Capture the cell that displays the provided text and extract its (x, y) central coordinate. 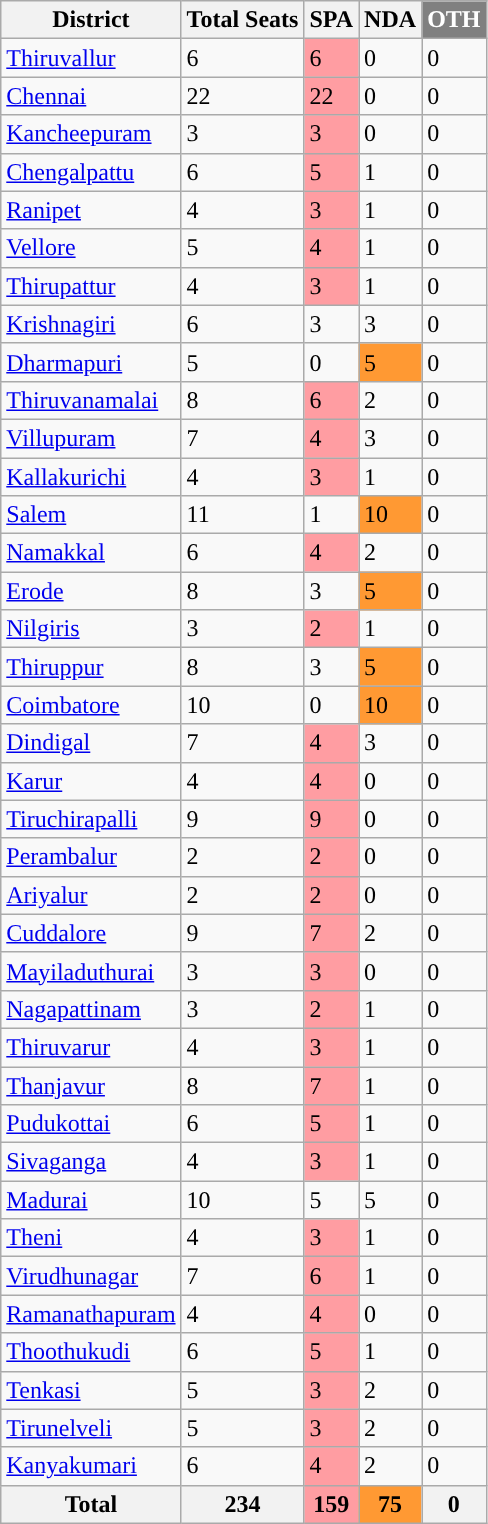
234 (242, 1504)
Salem (91, 515)
Chennai (91, 96)
Sivaganga (91, 1162)
Krishnagiri (91, 324)
Total Seats (242, 20)
OTH (454, 20)
District (91, 20)
Dindigal (91, 743)
Pudukottai (91, 1124)
Thanjavur (91, 1085)
NDA (390, 20)
Dharmapuri (91, 362)
Tiruchirapalli (91, 819)
Ramanathapuram (91, 1314)
Kancheepuram (91, 134)
Kallakurichi (91, 477)
Perambalur (91, 857)
SPA (332, 20)
Coimbatore (91, 705)
Mayiladuthurai (91, 971)
75 (390, 1504)
159 (332, 1504)
Ariyalur (91, 895)
Karur (91, 781)
Thiruvarur (91, 1047)
Tenkasi (91, 1390)
Thoothukudi (91, 1352)
Tirunelveli (91, 1428)
Chengalpattu (91, 172)
Thiruppur (91, 667)
Thiruvanamalai (91, 400)
Nilgiris (91, 629)
Cuddalore (91, 933)
Vellore (91, 248)
Nagapattinam (91, 1009)
Namakkal (91, 553)
Erode (91, 591)
Theni (91, 1238)
Total (91, 1504)
Kanyakumari (91, 1466)
11 (242, 515)
Villupuram (91, 438)
Virudhunagar (91, 1276)
Thirupattur (91, 286)
Thiruvallur (91, 58)
Madurai (91, 1200)
Ranipet (91, 210)
